From the cell containing the given text, extract its center point as (x, y) coordinate. 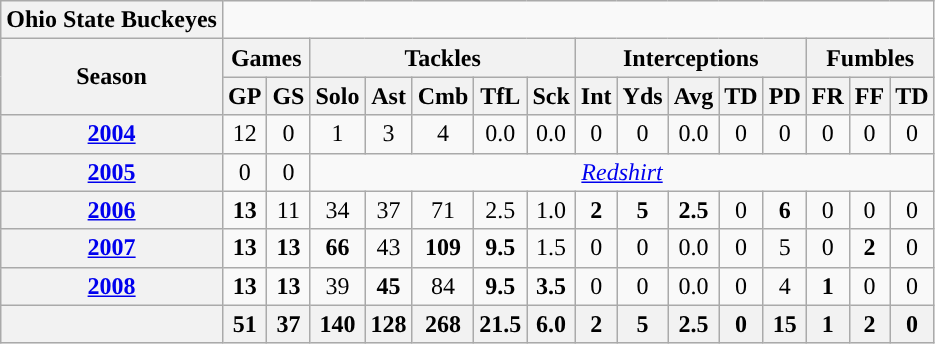
Fumbles (870, 58)
PD (784, 96)
2008 (112, 286)
Int (596, 96)
39 (338, 286)
11 (288, 210)
128 (388, 324)
Solo (338, 96)
109 (443, 248)
1.0 (551, 210)
268 (443, 324)
Cmb (443, 96)
Ast (388, 96)
2005 (112, 172)
3 (388, 134)
Season (112, 77)
FF (869, 96)
43 (388, 248)
6 (784, 210)
2004 (112, 134)
45 (388, 286)
Ohio State Buckeyes (112, 20)
6.0 (551, 324)
Interceptions (690, 58)
Sck (551, 96)
Yds (642, 96)
1.5 (551, 248)
Avg (694, 96)
12 (244, 134)
2006 (112, 210)
2007 (112, 248)
140 (338, 324)
FR (828, 96)
71 (443, 210)
66 (338, 248)
TfL (500, 96)
51 (244, 324)
GP (244, 96)
15 (784, 324)
3.5 (551, 286)
Games (266, 58)
21.5 (500, 324)
Redshirt (622, 172)
GS (288, 96)
34 (338, 210)
Tackles (442, 58)
84 (443, 286)
